Scan for the cell matching the given text and deliver its [X, Y] coordinate at center. 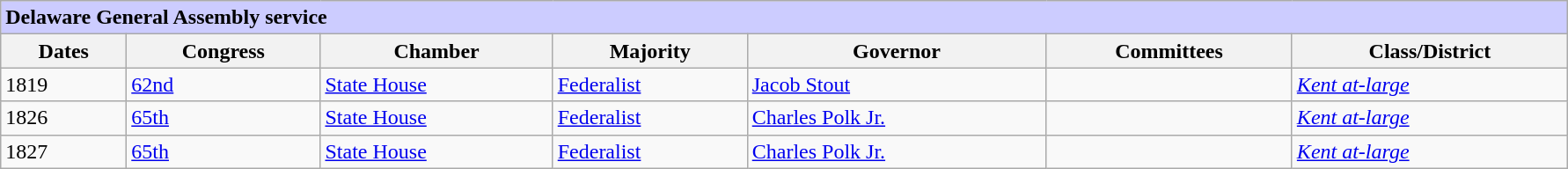
Congress [223, 51]
Chamber [436, 51]
Governor [897, 51]
Committees [1169, 51]
Jacob Stout [897, 84]
1826 [63, 118]
62nd [223, 84]
1819 [63, 84]
Class/District [1429, 51]
Majority [649, 51]
Dates [63, 51]
Delaware General Assembly service [785, 18]
1827 [63, 151]
